Determine the (X, Y) coordinate at the center of the cell enclosing the given text.  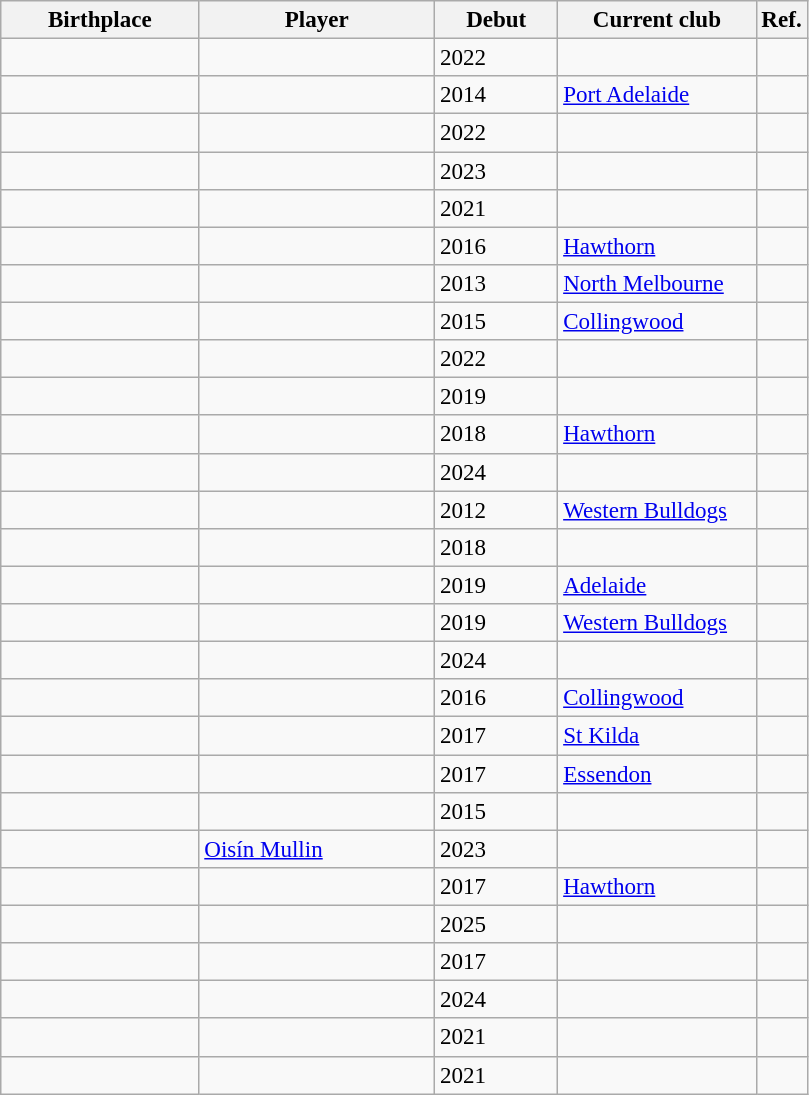
2013 (496, 284)
Current club (657, 20)
Player (317, 20)
St Kilda (657, 736)
Adelaide (657, 585)
2012 (496, 510)
2025 (496, 925)
Birthplace (100, 20)
Port Adelaide (657, 95)
Debut (496, 20)
Oisín Mullin (317, 849)
2014 (496, 95)
Ref. (782, 20)
North Melbourne (657, 284)
Essendon (657, 774)
